For the text-containing cell, return its midpoint in (X, Y) coordinate format. 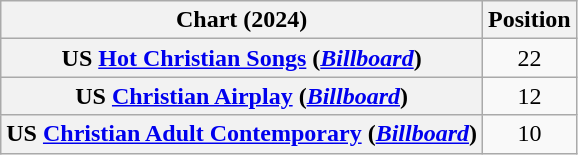
US Christian Airplay (Billboard) (242, 96)
10 (530, 134)
22 (530, 58)
Position (530, 20)
12 (530, 96)
US Christian Adult Contemporary (Billboard) (242, 134)
Chart (2024) (242, 20)
US Hot Christian Songs (Billboard) (242, 58)
